Locate the cell with the specified text and output its [x, y] center coordinate. 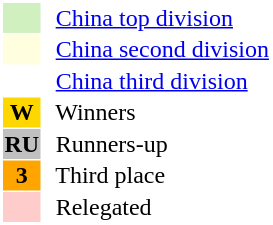
China third division [156, 81]
China second division [156, 49]
3 [22, 175]
Third place [156, 175]
Winners [156, 113]
W [22, 113]
RU [22, 144]
Relegated [156, 207]
China top division [156, 18]
Runners-up [156, 144]
